From the cell containing the given text, extract its center point as [X, Y] coordinate. 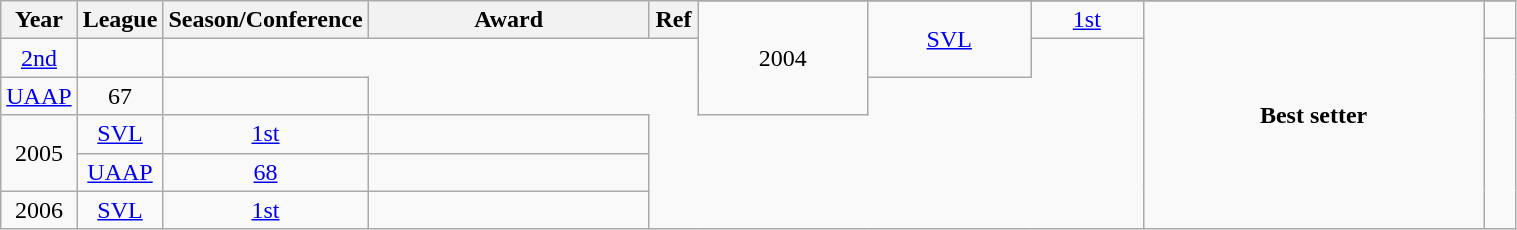
Award [508, 20]
2005 [39, 153]
67 [120, 96]
2nd [39, 58]
2006 [39, 210]
Year [39, 20]
2004 [783, 58]
Season/Conference [266, 20]
68 [266, 172]
League [120, 20]
Ref [674, 20]
Best setter [1314, 115]
